Determine the [x, y] coordinate at the center of the cell enclosing the given text.  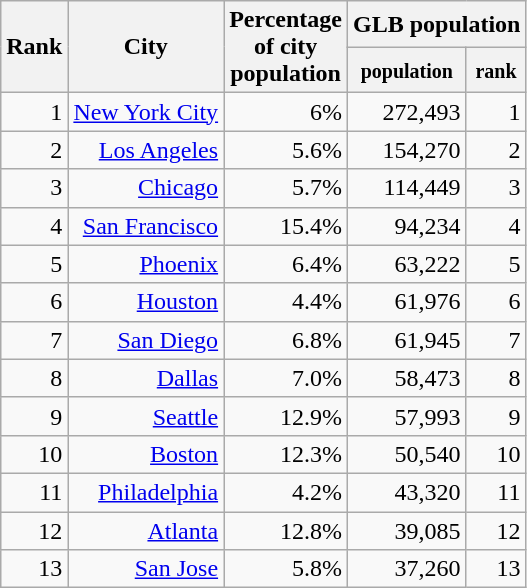
12.8% [286, 531]
4.4% [286, 302]
272,493 [408, 112]
6.4% [286, 264]
Dallas [146, 378]
37,260 [408, 569]
San Jose [146, 569]
population [408, 70]
rank [496, 70]
7.0% [286, 378]
12.9% [286, 416]
Chicago [146, 188]
San Francisco [146, 226]
6.8% [286, 340]
Houston [146, 302]
5.8% [286, 569]
58,473 [408, 378]
6% [286, 112]
Philadelphia [146, 492]
5.6% [286, 150]
Rank [34, 47]
Atlanta [146, 531]
New York City [146, 112]
43,320 [408, 492]
50,540 [408, 454]
12.3% [286, 454]
Los Angeles [146, 150]
63,222 [408, 264]
GLB population [437, 24]
94,234 [408, 226]
39,085 [408, 531]
15.4% [286, 226]
Phoenix [146, 264]
Boston [146, 454]
San Diego [146, 340]
City [146, 47]
Percentageof citypopulation [286, 47]
Seattle [146, 416]
4.2% [286, 492]
114,449 [408, 188]
61,976 [408, 302]
154,270 [408, 150]
5.7% [286, 188]
57,993 [408, 416]
61,945 [408, 340]
